Extract the (x, y) coordinate from the center of the cell holding the provided text.  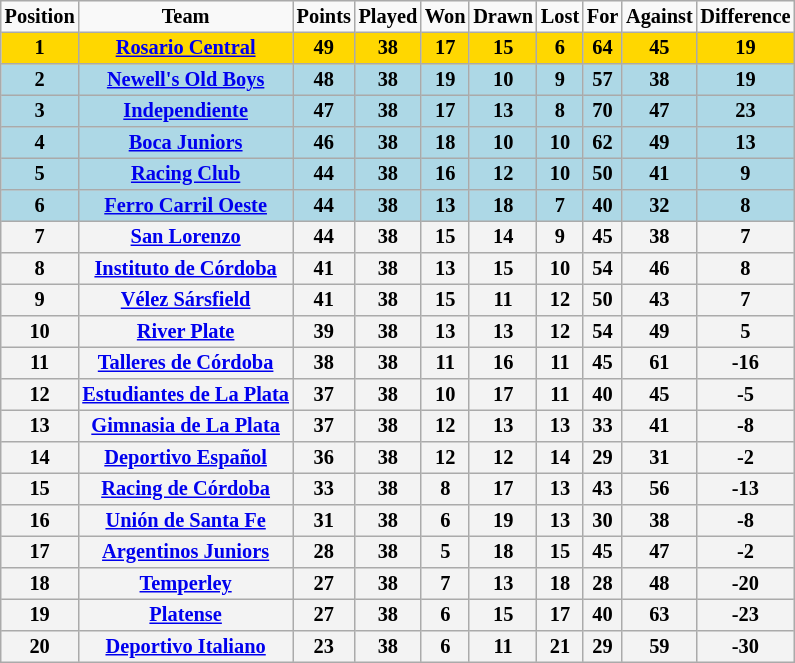
River Plate (185, 332)
Difference (746, 17)
-20 (746, 584)
Temperley (185, 584)
56 (659, 489)
57 (602, 80)
Unión de Santa Fe (185, 521)
62 (602, 143)
Independiente (185, 111)
21 (560, 647)
Position (40, 17)
1 (40, 48)
Lost (560, 17)
-16 (746, 363)
Team (185, 17)
64 (602, 48)
Platense (185, 615)
-30 (746, 647)
4 (40, 143)
Deportivo Español (185, 458)
Deportivo Italiano (185, 647)
San Lorenzo (185, 237)
Instituto de Córdoba (185, 269)
Newell's Old Boys (185, 80)
2 (40, 80)
Against (659, 17)
59 (659, 647)
70 (602, 111)
Drawn (503, 17)
36 (324, 458)
For (602, 17)
Talleres de Córdoba (185, 363)
-23 (746, 615)
Ferro Carril Oeste (185, 206)
Vélez Sársfield (185, 300)
Estudiantes de La Plata (185, 395)
Rosario Central (185, 48)
61 (659, 363)
30 (602, 521)
63 (659, 615)
Gimnasia de La Plata (185, 426)
20 (40, 647)
Racing Club (185, 174)
-5 (746, 395)
39 (324, 332)
Argentinos Juniors (185, 552)
Played (388, 17)
Points (324, 17)
Won (445, 17)
-13 (746, 489)
Boca Juniors (185, 143)
32 (659, 206)
Racing de Córdoba (185, 489)
3 (40, 111)
